Output the [X, Y] coordinate of the center of the cell containing the given text.  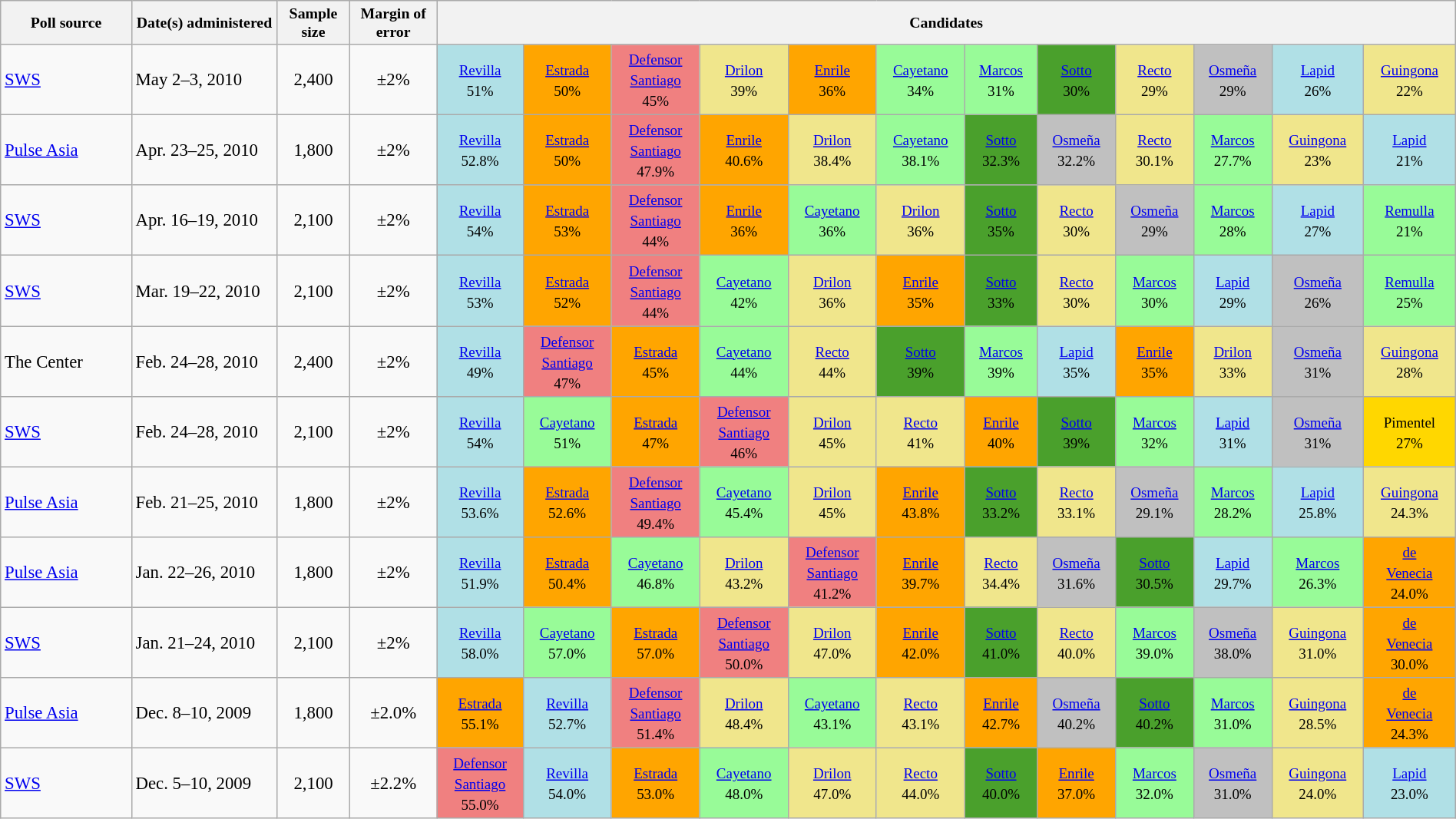
Guingona23% [1318, 150]
Dec. 8–10, 2009 [204, 713]
Marcos32% [1154, 431]
Lapid21% [1410, 150]
Lapid35% [1077, 362]
DefensorSantiago50.0% [743, 642]
Estrada53% [567, 221]
DefensorSantiago51.4% [656, 713]
Samplesize [313, 23]
Drilon39% [743, 80]
deVenecia24.3% [1410, 713]
Enrile42.7% [1001, 713]
Recto40.0% [1077, 642]
Recto34.4% [1001, 573]
deVenecia24.0% [1410, 573]
May 2–3, 2010 [204, 80]
Apr. 23–25, 2010 [204, 150]
Recto41% [920, 431]
Jan. 22–26, 2010 [204, 573]
Cayetano44% [743, 362]
Estrada47% [656, 431]
Marcos28% [1233, 221]
Recto30.1% [1154, 150]
Estrada52.6% [567, 502]
Revilla54.0% [567, 783]
Guingona31.0% [1318, 642]
Cayetano36% [832, 221]
Osmeña31.6% [1077, 573]
Remulla25% [1410, 291]
Revilla49% [480, 362]
Estrada50.4% [567, 573]
Sotto33% [1001, 291]
Guingona28.5% [1318, 713]
Jan. 21–24, 2010 [204, 642]
Marcos28.2% [1233, 502]
Enrile40% [1001, 431]
DefensorSantiago49.4% [656, 502]
Osmeña26% [1318, 291]
Lapid23.0% [1410, 783]
Date(s) administered [204, 23]
Enrile37.0% [1077, 783]
Estrada52% [567, 291]
Guingona24.0% [1318, 783]
Apr. 16–19, 2010 [204, 221]
Cayetano43.1% [832, 713]
Lapid25.8% [1318, 502]
DefensorSantiago45% [656, 80]
±2.2% [393, 783]
Recto33.1% [1077, 502]
Marcos27.7% [1233, 150]
Recto44.0% [920, 783]
Candidates [946, 23]
Feb. 21–25, 2010 [204, 502]
Marcos26.3% [1318, 573]
Cayetano48.0% [743, 783]
Revilla52.7% [567, 713]
Sotto41.0% [1001, 642]
Lapid29% [1233, 291]
Recto29% [1154, 80]
Cayetano38.1% [920, 150]
The Center [66, 362]
deVenecia30.0% [1410, 642]
Osmeña38.0% [1233, 642]
DefensorSantiago55.0% [480, 783]
Revilla53.6% [480, 502]
Sotto33.2% [1001, 502]
Cayetano45.4% [743, 502]
Revilla58.0% [480, 642]
Drilon43.2% [743, 573]
Enrile40.6% [743, 150]
Estrada57.0% [656, 642]
Lapid29.7% [1233, 573]
Drilon48.4% [743, 713]
Remulla21% [1410, 221]
Dec. 5–10, 2009 [204, 783]
Margin oferror [393, 23]
Osmeña31.0% [1233, 783]
Estrada53.0% [656, 783]
Marcos39.0% [1154, 642]
Lapid31% [1233, 431]
DefensorSantiago46% [743, 431]
Marcos32.0% [1154, 783]
Marcos31.0% [1233, 713]
Estrada45% [656, 362]
Pimentel27% [1410, 431]
Sotto32.3% [1001, 150]
Osmeña29.1% [1154, 502]
Recto43.1% [920, 713]
Sotto35% [1001, 221]
Enrile43.8% [920, 502]
Marcos30% [1154, 291]
Sotto40.0% [1001, 783]
Mar. 19–22, 2010 [204, 291]
DefensorSantiago47.9% [656, 150]
Sotto30% [1077, 80]
Sotto30.5% [1154, 573]
Cayetano51% [567, 431]
Osmeña32.2% [1077, 150]
Cayetano57.0% [567, 642]
Marcos39% [1001, 362]
Lapid26% [1318, 80]
Revilla52.8% [480, 150]
Lapid27% [1318, 221]
Guingona22% [1410, 80]
Guingona28% [1410, 362]
Cayetano34% [920, 80]
Sotto40.2% [1154, 713]
±2.0% [393, 713]
Cayetano42% [743, 291]
Drilon38.4% [832, 150]
Drilon33% [1233, 362]
Revilla53% [480, 291]
Enrile39.7% [920, 573]
Recto44% [832, 362]
Guingona24.3% [1410, 502]
Revilla51% [480, 80]
Marcos31% [1001, 80]
Cayetano46.8% [656, 573]
Revilla51.9% [480, 573]
DefensorSantiago41.2% [832, 573]
Enrile42.0% [920, 642]
Poll source [66, 23]
DefensorSantiago47% [567, 362]
Estrada55.1% [480, 713]
Osmeña40.2% [1077, 713]
